Return the (x, y) coordinate for the center point of the cell that contains the specified text.  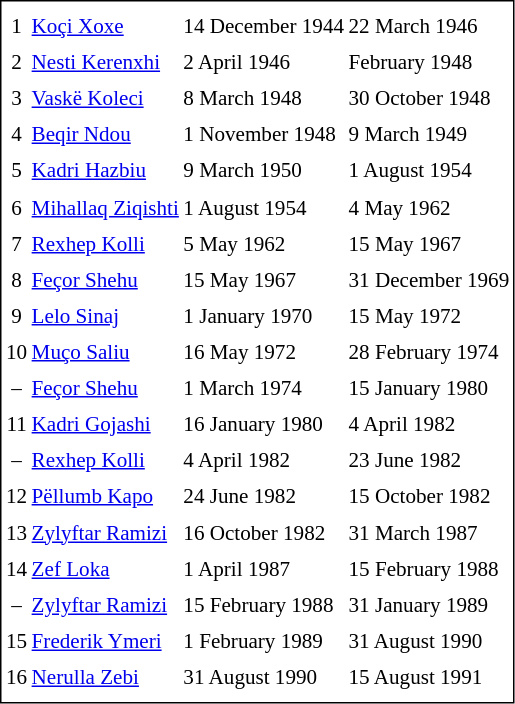
1 (16, 26)
14 December 1944 (264, 26)
11 (16, 424)
5 (16, 171)
2 April 1946 (264, 63)
15 May 1972 (430, 316)
16 (16, 677)
31 March 1987 (430, 533)
Kadri Hazbiu (106, 171)
2 (16, 63)
31 December 1969 (430, 280)
16 January 1980 (264, 424)
1 April 1987 (264, 569)
Muço Saliu (106, 352)
Lelo Sinaj (106, 316)
Nesti Kerenxhi (106, 63)
8 (16, 280)
31 January 1989 (430, 605)
30 October 1948 (430, 99)
1 February 1989 (264, 641)
5 May 1962 (264, 243)
3 (16, 99)
7 (16, 243)
10 (16, 352)
22 March 1946 (430, 26)
28 February 1974 (430, 352)
24 June 1982 (264, 497)
Zef Loka (106, 569)
9 March 1949 (430, 135)
9 March 1950 (264, 171)
16 October 1982 (264, 533)
4 May 1962 (430, 207)
1 March 1974 (264, 388)
15 August 1991 (430, 677)
Nerulla Zebi (106, 677)
15 (16, 641)
9 (16, 316)
15 October 1982 (430, 497)
15 January 1980 (430, 388)
Frederik Ymeri (106, 641)
Vaskë Koleci (106, 99)
Pëllumb Kapo (106, 497)
12 (16, 497)
23 June 1982 (430, 460)
Beqir Ndou (106, 135)
Koçi Xoxe (106, 26)
16 May 1972 (264, 352)
1 January 1970 (264, 316)
6 (16, 207)
14 (16, 569)
8 March 1948 (264, 99)
Kadri Gojashi (106, 424)
February 1948 (430, 63)
Mihallaq Ziqishti (106, 207)
1 November 1948 (264, 135)
4 (16, 135)
13 (16, 533)
